Capture the cell that displays the provided text and extract its [x, y] central coordinate. 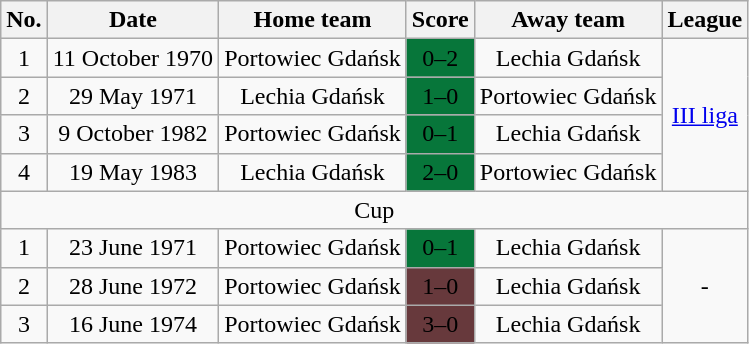
29 May 1971 [132, 96]
16 June 1974 [132, 324]
Cup [374, 210]
III liga [705, 115]
Home team [313, 20]
0–2 [440, 58]
19 May 1983 [132, 172]
No. [24, 20]
League [705, 20]
3–0 [440, 324]
9 October 1982 [132, 134]
- [705, 286]
11 October 1970 [132, 58]
28 June 1972 [132, 286]
Score [440, 20]
Away team [568, 20]
Date [132, 20]
23 June 1971 [132, 248]
2–0 [440, 172]
4 [24, 172]
